Provide the (X, Y) coordinate of the cell's center where the given text is located.  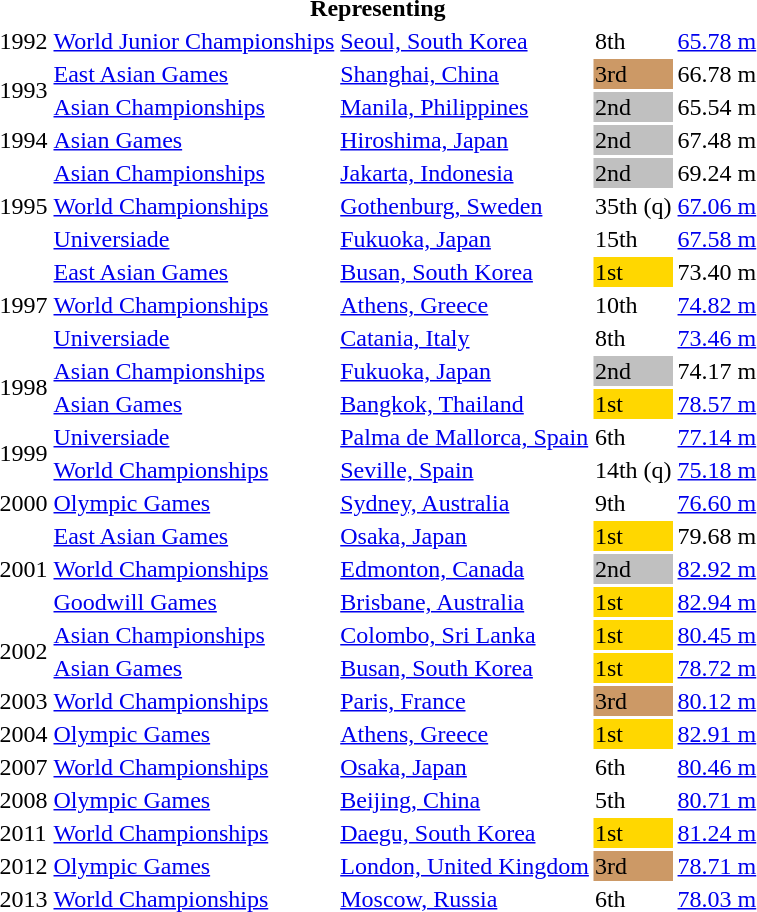
35th (q) (633, 206)
Jakarta, Indonesia (465, 173)
14th (q) (633, 470)
Colombo, Sri Lanka (465, 635)
9th (633, 503)
Sydney, Australia (465, 503)
Bangkok, Thailand (465, 404)
Goodwill Games (194, 602)
10th (633, 305)
London, United Kingdom (465, 866)
Beijing, China (465, 800)
Catania, Italy (465, 338)
Brisbane, Australia (465, 602)
Hiroshima, Japan (465, 140)
Seville, Spain (465, 470)
Daegu, South Korea (465, 833)
Paris, France (465, 701)
Edmonton, Canada (465, 569)
Seoul, South Korea (465, 41)
5th (633, 800)
Palma de Mallorca, Spain (465, 437)
World Junior Championships (194, 41)
Manila, Philippines (465, 107)
Gothenburg, Sweden (465, 206)
15th (633, 239)
Shanghai, China (465, 74)
